For the text-containing cell, return its midpoint in (x, y) coordinate format. 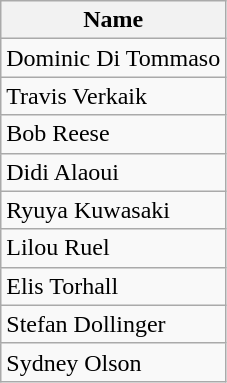
Lilou Ruel (114, 248)
Bob Reese (114, 134)
Ryuya Kuwasaki (114, 210)
Name (114, 20)
Didi Alaoui (114, 172)
Dominic Di Tommaso (114, 58)
Elis Torhall (114, 286)
Sydney Olson (114, 362)
Travis Verkaik (114, 96)
Stefan Dollinger (114, 324)
